Scan for the cell matching the given text and deliver its (x, y) coordinate at center. 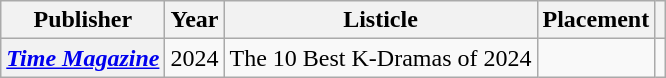
2024 (194, 58)
The 10 Best K-Dramas of 2024 (380, 58)
Placement (596, 20)
Listicle (380, 20)
Publisher (83, 20)
Time Magazine (83, 58)
Year (194, 20)
